Return [X, Y] of the center of cell containing provided text 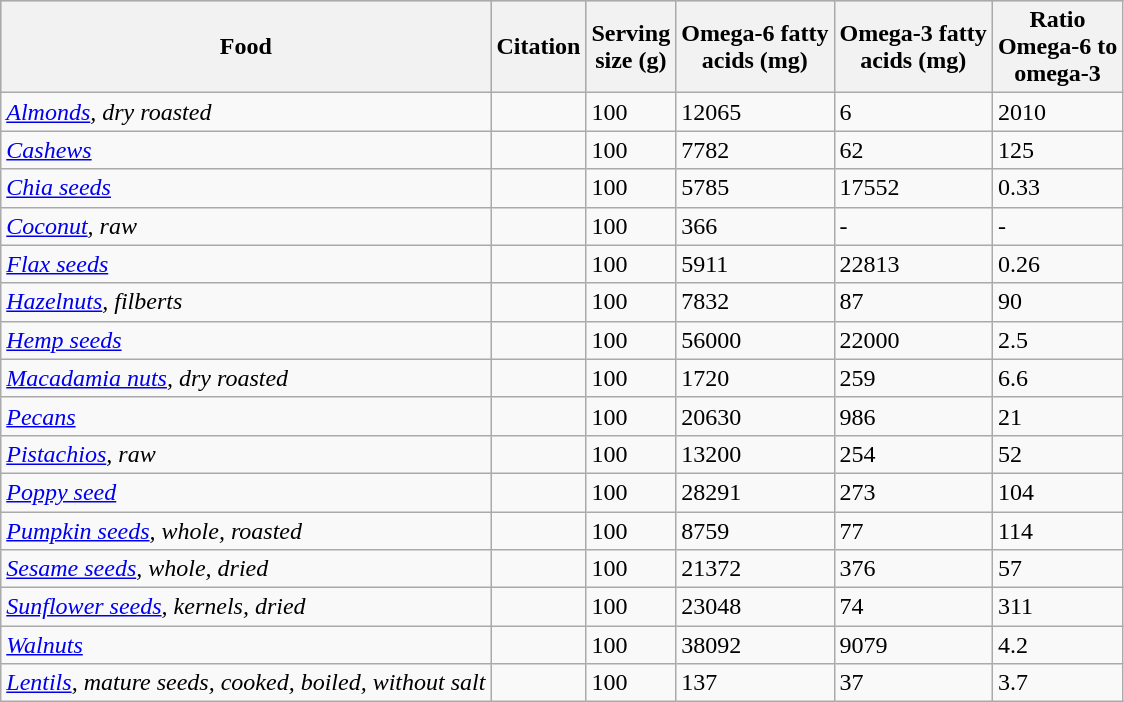
17552 [913, 188]
986 [913, 416]
Food [246, 47]
7832 [755, 302]
22000 [913, 340]
12065 [755, 112]
Pumpkin seeds, whole, roasted [246, 531]
Omega-3 fattyacids (mg) [913, 47]
RatioOmega-6 toomega-3 [1057, 47]
114 [1057, 531]
259 [913, 378]
38092 [755, 645]
21 [1057, 416]
104 [1057, 492]
Pistachios, raw [246, 454]
Walnuts [246, 645]
Sunflower seeds, kernels, dried [246, 607]
0.33 [1057, 188]
Flax seeds [246, 264]
6.6 [1057, 378]
2010 [1057, 112]
Poppy seed [246, 492]
Macadamia nuts, dry roasted [246, 378]
Hazelnuts, filberts [246, 302]
3.7 [1057, 683]
87 [913, 302]
Sesame seeds, whole, dried [246, 569]
5785 [755, 188]
Omega-6 fattyacids (mg) [755, 47]
57 [1057, 569]
376 [913, 569]
74 [913, 607]
62 [913, 150]
9079 [913, 645]
77 [913, 531]
6 [913, 112]
2.5 [1057, 340]
254 [913, 454]
366 [755, 226]
311 [1057, 607]
23048 [755, 607]
37 [913, 683]
273 [913, 492]
20630 [755, 416]
21372 [755, 569]
137 [755, 683]
0.26 [1057, 264]
90 [1057, 302]
125 [1057, 150]
1720 [755, 378]
Servingsize (g) [631, 47]
Lentils, mature seeds, cooked, boiled, without salt [246, 683]
5911 [755, 264]
4.2 [1057, 645]
Pecans [246, 416]
56000 [755, 340]
Almonds, dry roasted [246, 112]
Citation [538, 47]
13200 [755, 454]
8759 [755, 531]
22813 [913, 264]
Chia seeds [246, 188]
Coconut, raw [246, 226]
Hemp seeds [246, 340]
28291 [755, 492]
Cashews [246, 150]
7782 [755, 150]
52 [1057, 454]
